For the text-containing cell, return its midpoint in (x, y) coordinate format. 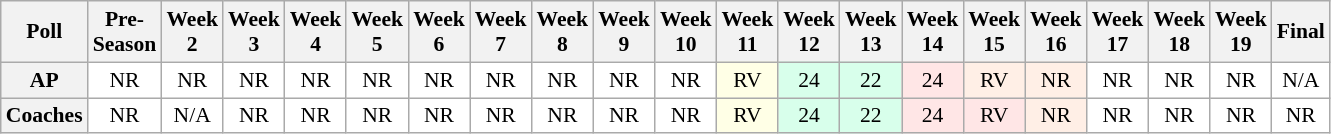
Week16 (1056, 32)
Week8 (562, 32)
Pre-Season (125, 32)
AP (44, 80)
Week12 (809, 32)
Final (1301, 32)
Week19 (1241, 32)
Week9 (624, 32)
Week13 (871, 32)
Poll (44, 32)
Week6 (439, 32)
Week7 (501, 32)
Week18 (1179, 32)
Week10 (686, 32)
Week2 (192, 32)
Week5 (377, 32)
Week17 (1118, 32)
Week11 (748, 32)
Week3 (254, 32)
Coaches (44, 116)
Week15 (994, 32)
Week4 (316, 32)
Week14 (933, 32)
